Return (x, y) of the center of cell containing provided text 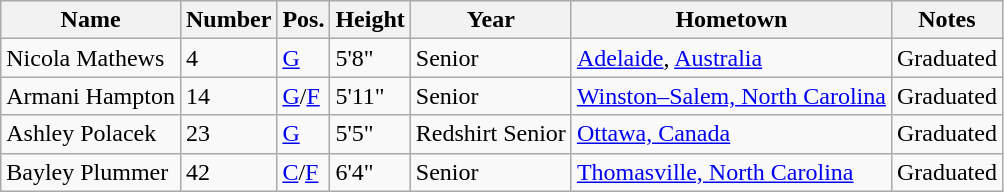
Notes (946, 20)
C/F (304, 172)
42 (228, 172)
Ashley Polacek (91, 134)
Armani Hampton (91, 96)
5'5" (370, 134)
Adelaide, Australia (731, 58)
5'11" (370, 96)
Thomasville, North Carolina (731, 172)
23 (228, 134)
Name (91, 20)
Pos. (304, 20)
Nicola Mathews (91, 58)
6'4" (370, 172)
Number (228, 20)
Winston–Salem, North Carolina (731, 96)
5'8" (370, 58)
Redshirt Senior (490, 134)
Hometown (731, 20)
Year (490, 20)
4 (228, 58)
Ottawa, Canada (731, 134)
Bayley Plummer (91, 172)
G/F (304, 96)
Height (370, 20)
14 (228, 96)
